Provide the [x, y] coordinate of the cell's center where the given text is located.  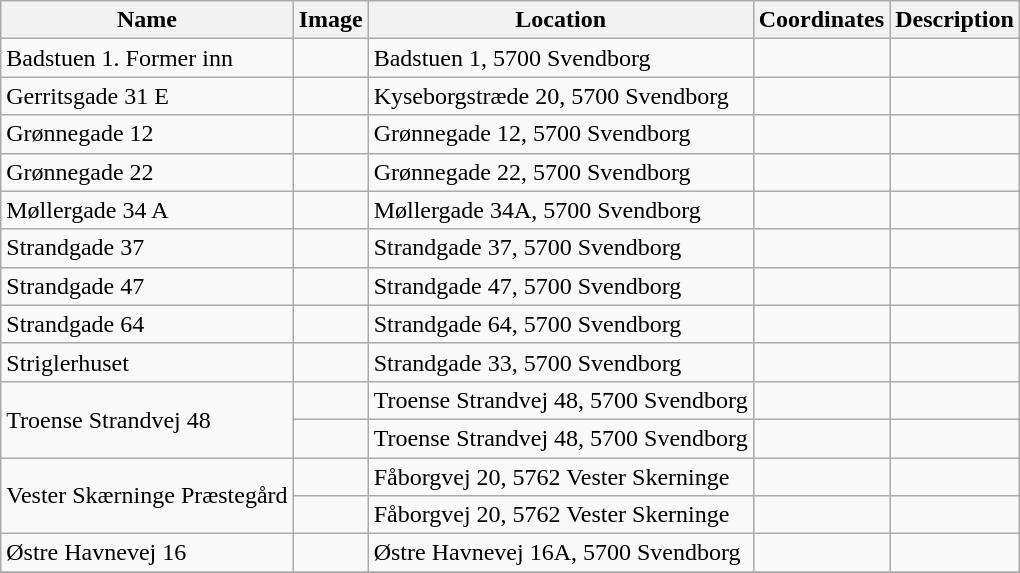
Strandgade 37 [147, 248]
Name [147, 20]
Coordinates [821, 20]
Strandgade 47, 5700 Svendborg [560, 286]
Østre Havnevej 16 [147, 553]
Grønnegade 12, 5700 Svendborg [560, 134]
Location [560, 20]
Description [955, 20]
Badstuen 1. Former inn [147, 58]
Vester Skærninge Præstegård [147, 496]
Badstuen 1, 5700 Svendborg [560, 58]
Grønnegade 12 [147, 134]
Østre Havnevej 16A, 5700 Svendborg [560, 553]
Møllergade 34A, 5700 Svendborg [560, 210]
Grønnegade 22 [147, 172]
Kyseborgstræde 20, 5700 Svendborg [560, 96]
Strandgade 64 [147, 324]
Troense Strandvej 48 [147, 419]
Strandgade 33, 5700 Svendborg [560, 362]
Strandgade 64, 5700 Svendborg [560, 324]
Strandgade 37, 5700 Svendborg [560, 248]
Grønnegade 22, 5700 Svendborg [560, 172]
Strandgade 47 [147, 286]
Striglerhuset [147, 362]
Image [330, 20]
Møllergade 34 A [147, 210]
Gerritsgade 31 E [147, 96]
